Return the (x, y) coordinate for the center point of the cell that contains the specified text.  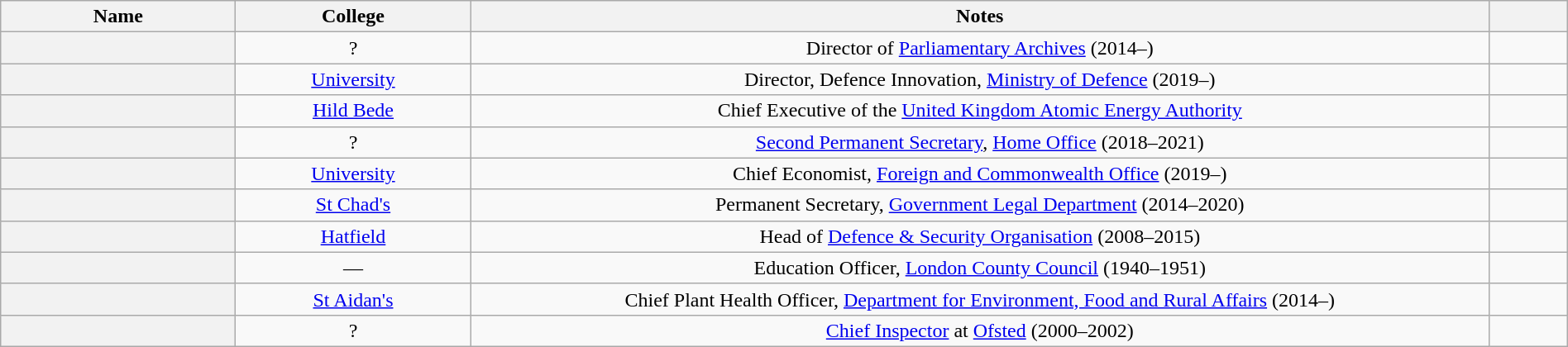
Hild Bede (353, 111)
St Aidan's (353, 299)
Chief Executive of the United Kingdom Atomic Energy Authority (979, 111)
Name (118, 17)
College (353, 17)
Education Officer, London County Council (1940–1951) (979, 268)
Second Permanent Secretary, Home Office (2018–2021) (979, 142)
― (353, 268)
Director, Defence Innovation, Ministry of Defence (2019–) (979, 79)
Hatfield (353, 236)
St Chad's (353, 205)
Chief Inspector at Ofsted (2000–2002) (979, 330)
Director of Parliamentary Archives (2014–) (979, 48)
Chief Plant Health Officer, Department for Environment, Food and Rural Affairs (2014–) (979, 299)
Notes (979, 17)
Head of Defence & Security Organisation (2008–2015) (979, 236)
Permanent Secretary, Government Legal Department (2014–2020) (979, 205)
Chief Economist, Foreign and Commonwealth Office (2019–) (979, 173)
